Determine the (x, y) coordinate at the center of the cell enclosing the given text.  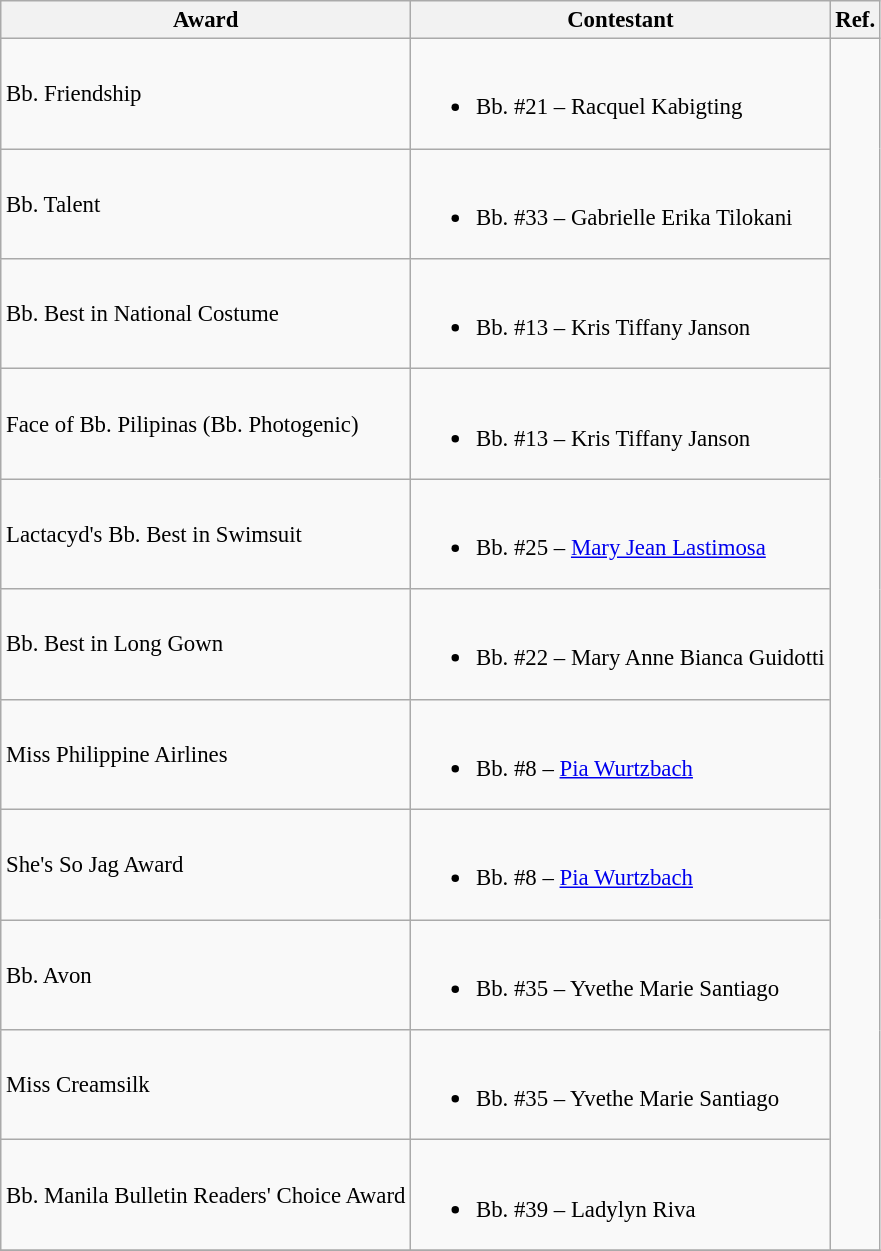
Bb. #39 – Ladylyn Riva (620, 1195)
Bb. #25 – Mary Jean Lastimosa (620, 534)
Ref. (855, 20)
Bb. #21 – Racquel Kabigting (620, 94)
Bb. Best in Long Gown (206, 644)
Bb. Manila Bulletin Readers' Choice Award (206, 1195)
Bb. #33 – Gabrielle Erika Tilokani (620, 204)
Bb. Talent (206, 204)
Bb. #22 – Mary Anne Bianca Guidotti (620, 644)
Face of Bb. Pilipinas (Bb. Photogenic) (206, 424)
Lactacyd's Bb. Best in Swimsuit (206, 534)
Miss Creamsilk (206, 1085)
Bb. Friendship (206, 94)
She's So Jag Award (206, 865)
Contestant (620, 20)
Bb. Avon (206, 975)
Bb. Best in National Costume (206, 314)
Miss Philippine Airlines (206, 754)
Award (206, 20)
